Locate the cell with the specified text and output its (X, Y) center coordinate. 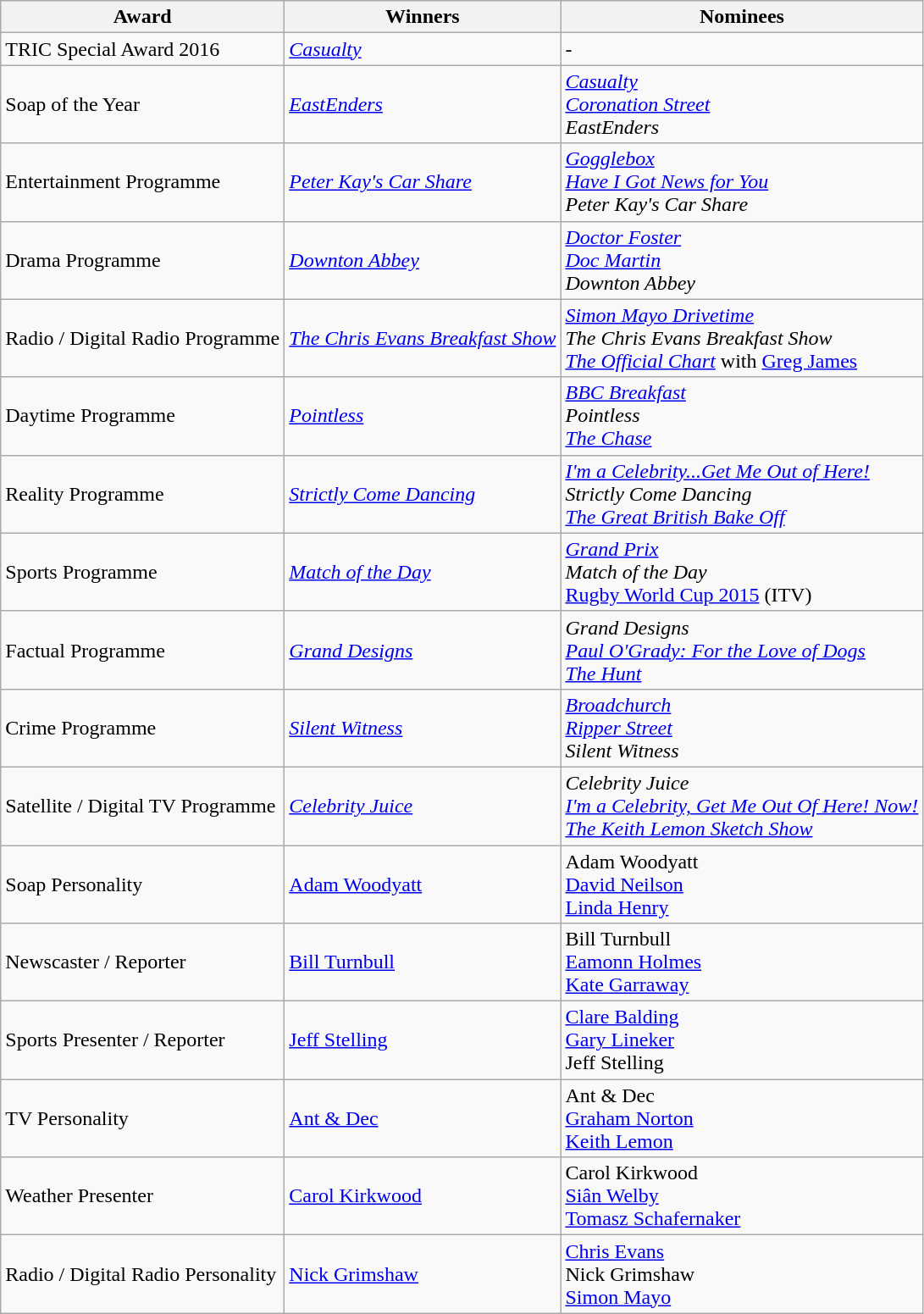
I'm a Celebrity...Get Me Out of Here! Strictly Come Dancing The Great British Bake Off (742, 494)
Silent Witness (423, 728)
Bill Turnbull Eamonn Holmes Kate Garraway (742, 962)
Carol Kirkwood Siân Welby Tomasz Schafernaker (742, 1196)
Nick Grimshaw (423, 1274)
Nominees (742, 17)
TRIC Special Award 2016 (142, 49)
Sports Presenter / Reporter (142, 1040)
Broadchurch Ripper Street Silent Witness (742, 728)
Ant & Dec Graham Norton Keith Lemon (742, 1118)
Bill Turnbull (423, 962)
Downton Abbey (423, 260)
Crime Programme (142, 728)
Daytime Programme (142, 416)
Doctor Foster Doc Martin Downton Abbey (742, 260)
TV Personality (142, 1118)
Award (142, 17)
Weather Presenter (142, 1196)
Entertainment Programme (142, 182)
Clare Balding Gary Lineker Jeff Stelling (742, 1040)
EastEnders (423, 104)
Sports Programme (142, 572)
The Chris Evans Breakfast Show (423, 338)
BBC Breakfast Pointless The Chase (742, 416)
Satellite / Digital TV Programme (142, 806)
Adam Woodyatt David Neilson Linda Henry (742, 884)
- (742, 49)
Grand Designs Paul O'Grady: For the Love of Dogs The Hunt (742, 650)
Adam Woodyatt (423, 884)
Radio / Digital Radio Programme (142, 338)
Winners (423, 17)
Celebrity Juice (423, 806)
Chris Evans Nick Grimshaw Simon Mayo (742, 1274)
Soap of the Year (142, 104)
Ant & Dec (423, 1118)
Radio / Digital Radio Personality (142, 1274)
Soap Personality (142, 884)
Casualty (423, 49)
Jeff Stelling (423, 1040)
Carol Kirkwood (423, 1196)
Gogglebox Have I Got News for You Peter Kay's Car Share (742, 182)
Pointless (423, 416)
Peter Kay's Car Share (423, 182)
Simon Mayo Drivetime The Chris Evans Breakfast Show The Official Chart with Greg James (742, 338)
Newscaster / Reporter (142, 962)
Strictly Come Dancing (423, 494)
Match of the Day (423, 572)
Reality Programme (142, 494)
Casualty Coronation Street EastEnders (742, 104)
Grand Designs (423, 650)
Factual Programme (142, 650)
Drama Programme (142, 260)
Grand PrixMatch of the Day Rugby World Cup 2015 (ITV) (742, 572)
Celebrity Juice I'm a Celebrity, Get Me Out Of Here! Now! The Keith Lemon Sketch Show (742, 806)
